Output the [x, y] coordinate of the center of the cell containing the given text.  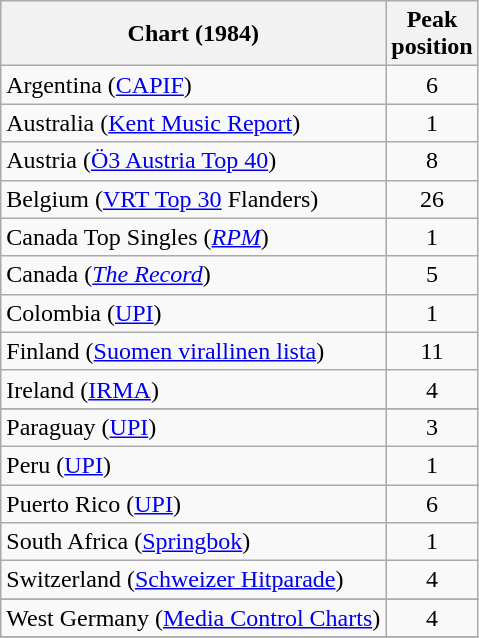
3 [432, 427]
5 [432, 275]
Finland (Suomen virallinen lista) [194, 351]
Ireland (IRMA) [194, 389]
26 [432, 199]
11 [432, 351]
South Africa (Springbok) [194, 542]
Peakposition [432, 34]
Peru (UPI) [194, 465]
Paraguay (UPI) [194, 427]
Chart (1984) [194, 34]
Canada (The Record) [194, 275]
8 [432, 161]
Colombia (UPI) [194, 313]
Australia (Kent Music Report) [194, 123]
West Germany (Media Control Charts) [194, 618]
Belgium (VRT Top 30 Flanders) [194, 199]
Puerto Rico (UPI) [194, 503]
Austria (Ö3 Austria Top 40) [194, 161]
Switzerland (Schweizer Hitparade) [194, 580]
Canada Top Singles (RPM) [194, 237]
Argentina (CAPIF) [194, 85]
